Return (x, y) of the center of cell containing provided text 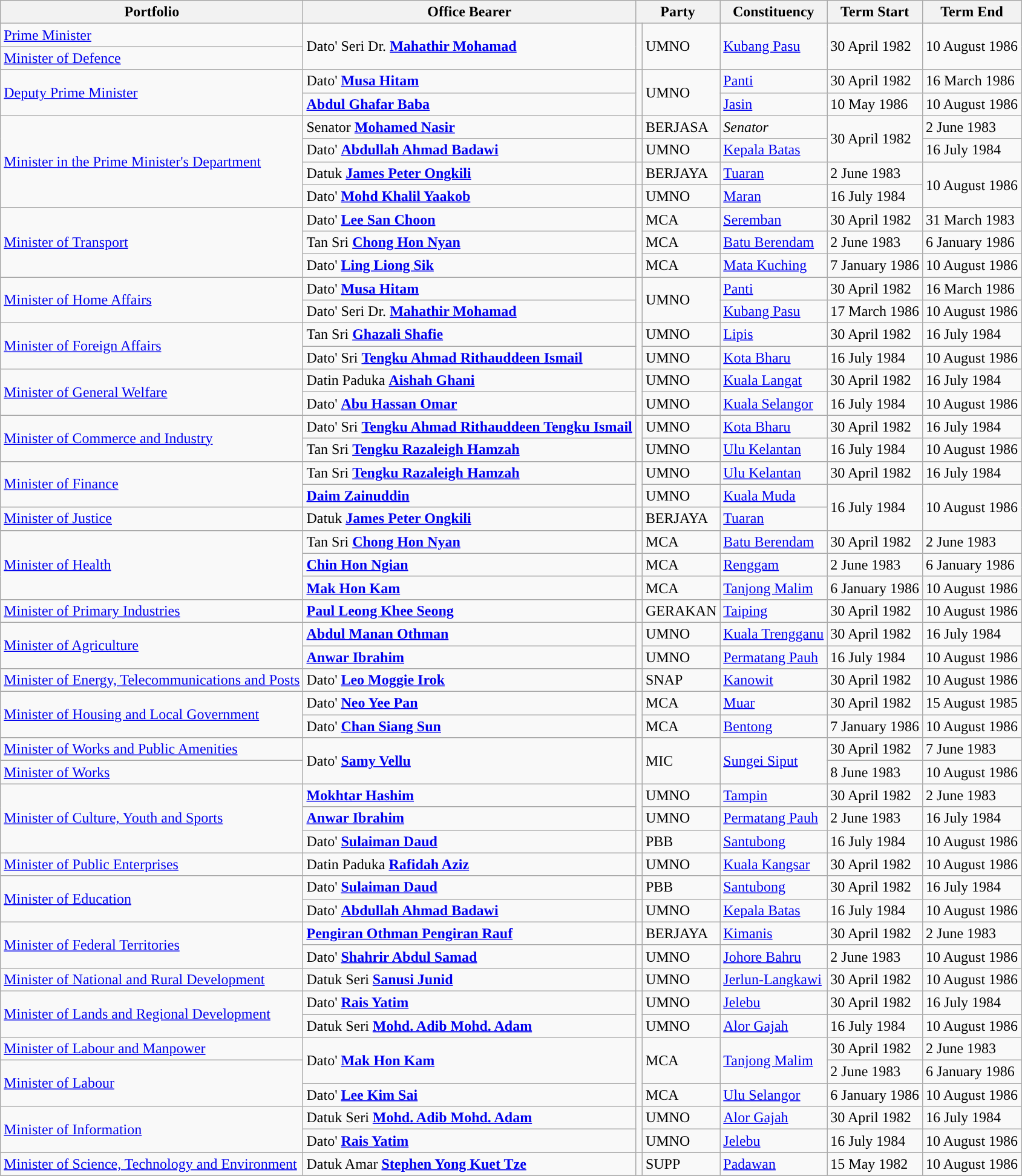
Dato' Neo Yee Pan (470, 703)
Minister of Agriculture (152, 645)
Prime Minister (152, 35)
Mata Kuching (773, 265)
Bentong (773, 726)
Kimanis (773, 933)
Term End (972, 12)
Kuala Kangsar (773, 864)
Chin Hon Ngian (470, 565)
Dato' Shahrir Abdul Samad (470, 956)
Minister of General Welfare (152, 392)
15 May 1982 (875, 1164)
Minister of Labour (152, 1083)
Mak Hon Kam (470, 588)
7 June 1983 (972, 749)
BERJASA (681, 127)
Dato' Lee San Choon (470, 219)
Padawan (773, 1164)
Kuala Muda (773, 496)
Minister of Works (152, 772)
Datin Paduka Aishah Ghani (470, 381)
Tan Sri Ghazali Shafie (470, 335)
Minister of Health (152, 565)
Seremban (773, 219)
Taiping (773, 611)
Pengiran Othman Pengiran Rauf (470, 933)
Dato' Sri Tengku Ahmad Rithauddeen Tengku Ismail (470, 427)
8 June 1983 (875, 772)
Portfolio (152, 12)
Minister of Culture, Youth and Sports (152, 818)
Minister of Justice (152, 519)
Minister of Lands and Regional Development (152, 1014)
Term Start (875, 12)
Dato' Abu Hassan Omar (470, 404)
Abdul Ghafar Baba (470, 104)
Kuala Selangor (773, 404)
Kuala Trengganu (773, 634)
Constituency (773, 12)
Kuala Langat (773, 381)
Dato' Mohd Khalil Yaakob (470, 196)
Dato' Leo Moggie Irok (470, 680)
Paul Leong Khee Seong (470, 611)
Dato' Samy Vellu (470, 761)
Senator (773, 127)
Datuk Seri Sanusi Junid (470, 979)
Minister of Finance (152, 484)
Minister of Defence (152, 58)
Abdul Manan Othman (470, 634)
Jasin (773, 104)
Minister of Public Enterprises (152, 864)
Kanowit (773, 680)
Mokhtar Hashim (470, 795)
SUPP (681, 1164)
Muar (773, 703)
Dato' Ling Liong Sik (470, 265)
17 March 1986 (875, 312)
Sungei Siput (773, 761)
Minister of Home Affairs (152, 300)
GERAKAN (681, 611)
Minister of Science, Technology and Environment (152, 1164)
Minister of Housing and Local Government (152, 715)
Office Bearer (470, 12)
Lipis (773, 335)
Party (678, 12)
Minister of Primary Industries (152, 611)
Daim Zainuddin (470, 496)
Renggam (773, 565)
Datin Paduka Rafidah Aziz (470, 864)
Jerlun-Langkawi (773, 979)
Minister of Transport (152, 242)
Minister of Energy, Telecommunications and Posts (152, 680)
15 August 1985 (972, 703)
Minister in the Prime Minister's Department (152, 162)
Datuk Amar Stephen Yong Kuet Tze (470, 1164)
Tampin (773, 795)
31 March 1983 (972, 219)
10 May 1986 (875, 104)
Minister of Commerce and Industry (152, 438)
Minister of Information (152, 1129)
Minister of National and Rural Development (152, 979)
Minister of Works and Public Amenities (152, 749)
Minister of Federal Territories (152, 945)
Ulu Selangor (773, 1095)
Dato' Mak Hon Kam (470, 1060)
Minister of Labour and Manpower (152, 1049)
Johore Bahru (773, 956)
Deputy Prime Minister (152, 93)
SNAP (681, 680)
MIC (681, 761)
Minister of Foreign Affairs (152, 346)
Minister of Education (152, 899)
Dato' Lee Kim Sai (470, 1095)
Dato' Chan Siang Sun (470, 726)
Dato' Sri Tengku Ahmad Rithauddeen Ismail (470, 358)
Senator Mohamed Nasir (470, 127)
Maran (773, 196)
